Determine the [X, Y] coordinate at the center of the cell enclosing the given text.  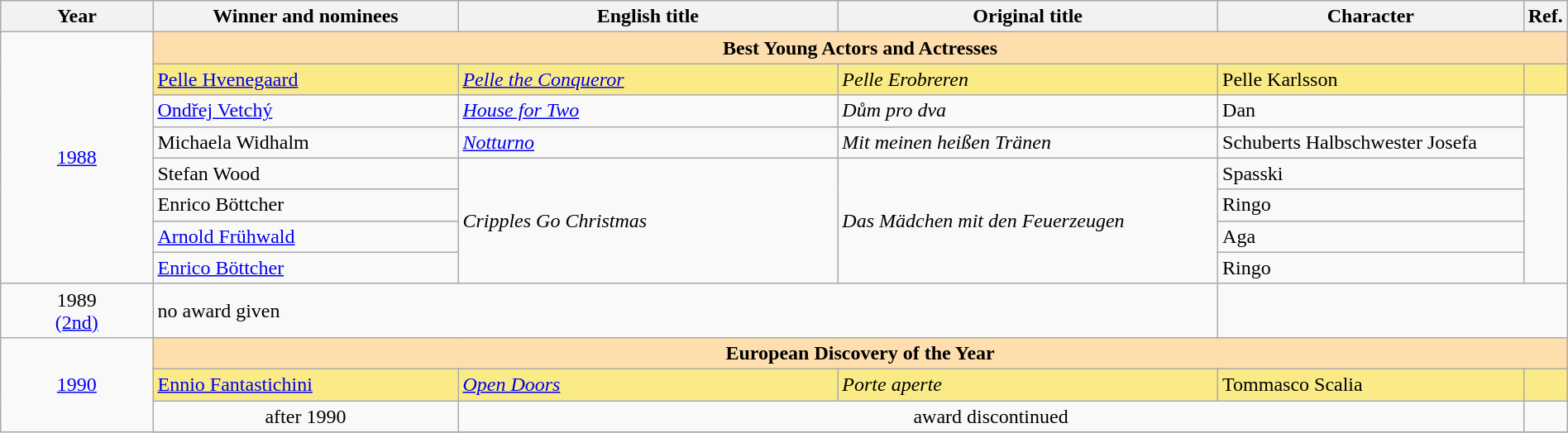
House for Two [648, 111]
Year [77, 17]
Cripples Go Christmas [648, 221]
Character [1371, 17]
Dan [1371, 111]
Best Young Actors and Actresses [860, 48]
award discontinued [991, 416]
Open Doors [648, 384]
Schuberts Halbschwester Josefa [1371, 142]
Winner and nominees [306, 17]
Michaela Widhalm [306, 142]
Mit meinen heißen Tränen [1028, 142]
after 1990 [306, 416]
Pelle Hvenegaard [306, 79]
no award given [686, 311]
Porte aperte [1028, 384]
European Discovery of the Year [860, 353]
Notturno [648, 142]
Pelle Karlsson [1371, 79]
Aga [1371, 236]
Tommasco Scalia [1371, 384]
1989(2nd) [77, 311]
English title [648, 17]
Ennio Fantastichini [306, 384]
1988 [77, 158]
Das Mädchen mit den Feuerzeugen [1028, 221]
Ref. [1545, 17]
Ondřej Vetchý [306, 111]
Spasski [1371, 174]
Original title [1028, 17]
1990 [77, 384]
Arnold Frühwald [306, 236]
Stefan Wood [306, 174]
Pelle the Conqueror [648, 79]
Dům pro dva [1028, 111]
Pelle Erobreren [1028, 79]
